Scan for the cell matching the given text and deliver its [X, Y] coordinate at center. 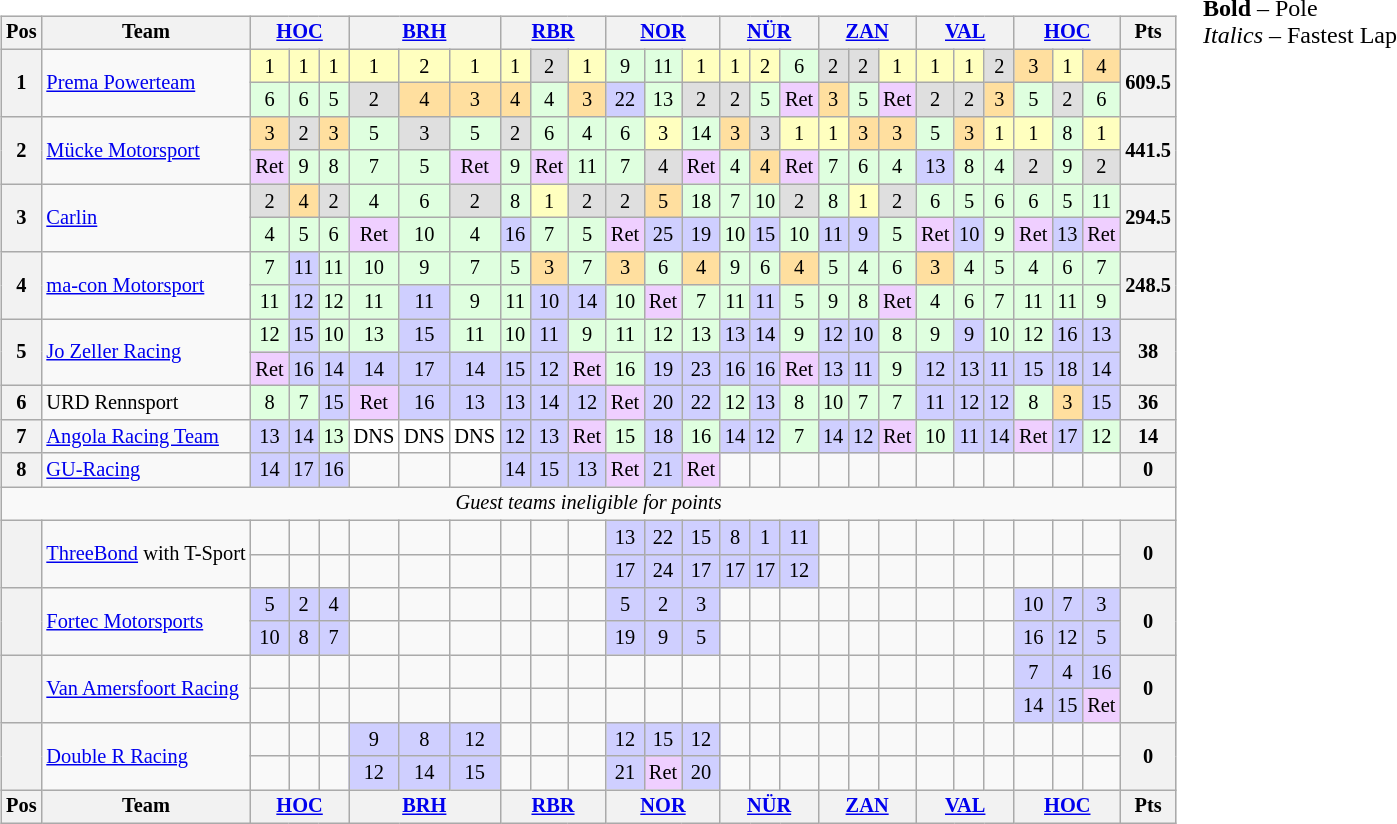
Carlin [146, 218]
URD Rennsport [146, 403]
Mücke Motorsport [146, 150]
294.5 [1148, 218]
36 [1148, 403]
248.5 [1148, 284]
Fortec Motorsports [146, 622]
24 [663, 571]
Guest teams ineligible for points [588, 504]
25 [663, 235]
441.5 [1148, 150]
Prema Powerteam [146, 82]
GU-Racing [146, 470]
ThreeBond with T-Sport [146, 554]
Van Amersfoort Racing [146, 688]
23 [701, 369]
38 [1148, 352]
Jo Zeller Racing [146, 352]
609.5 [1148, 82]
Angola Racing Team [146, 437]
ma-con Motorsport [146, 284]
Double R Racing [146, 756]
